Determine the (X, Y) coordinate at the center of the cell enclosing the given text.  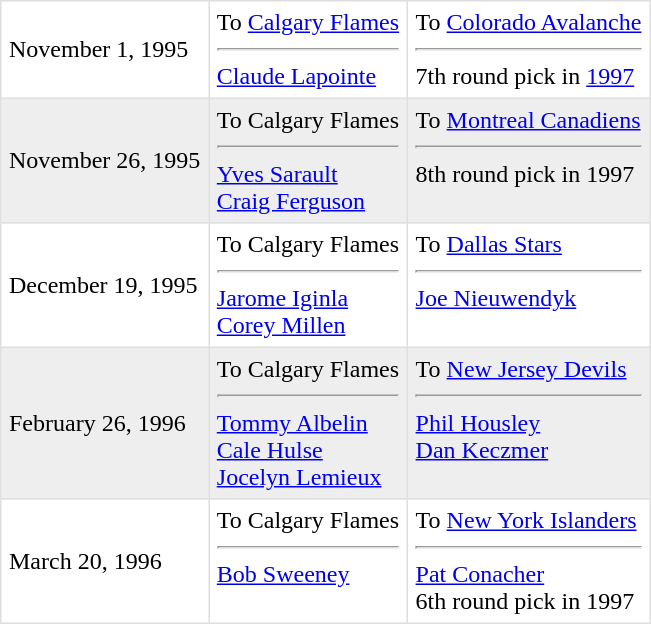
To Montreal Canadiens 8th round pick in 1997 (528, 160)
December 19, 1995 (105, 285)
To Calgary Flames Yves SaraultCraig Ferguson (308, 160)
November 1, 1995 (105, 50)
November 26, 1995 (105, 160)
To Dallas Stars Joe Nieuwendyk (528, 285)
February 26, 1996 (105, 423)
March 20, 1996 (105, 561)
To Colorado Avalanche 7th round pick in 1997 (528, 50)
To New Jersey Devils Phil HousleyDan Keczmer (528, 423)
To Calgary Flames Bob Sweeney (308, 561)
To New York Islanders Pat Conacher6th round pick in 1997 (528, 561)
To Calgary Flames Claude Lapointe (308, 50)
To Calgary Flames Jarome IginlaCorey Millen (308, 285)
To Calgary Flames Tommy AlbelinCale HulseJocelyn Lemieux (308, 423)
